Search for the cell housing the specified text and yield its (x, y) center coordinate. 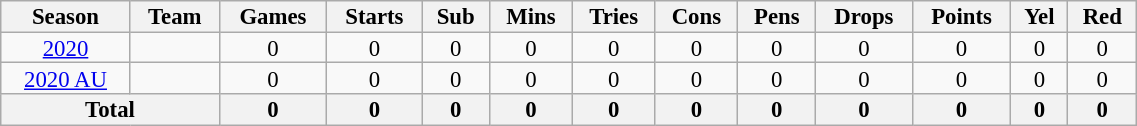
Mins (530, 16)
Red (1102, 16)
Tries (613, 16)
Points (962, 16)
2020 (66, 48)
Cons (696, 16)
Drops (864, 16)
Season (66, 16)
Yel (1040, 16)
Games (273, 16)
2020 AU (66, 78)
Starts (374, 16)
Team (174, 16)
Pens (777, 16)
Total (110, 110)
Sub (456, 16)
